Locate the cell with the specified text and output its (x, y) center coordinate. 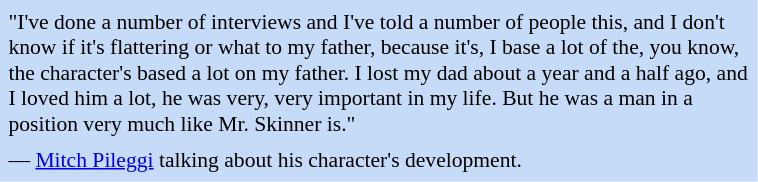
— Mitch Pileggi talking about his character's development. (378, 160)
